Find where the given text appears and provide that cell's center as [x, y] coordinate. 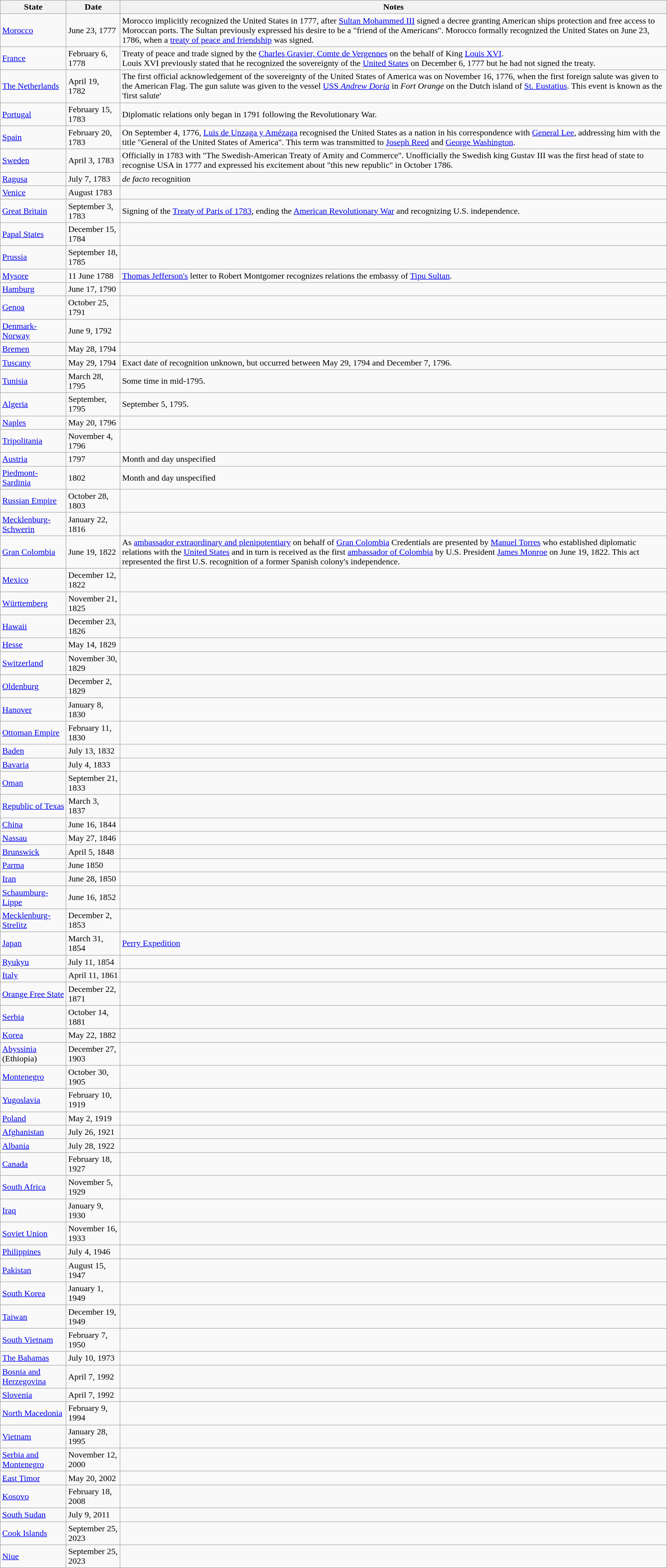
July 26, 1921 [93, 1132]
Cook Islands [33, 1533]
Naples [33, 423]
July 28, 1922 [93, 1145]
August 1783 [93, 192]
Some time in mid-1795. [393, 381]
Oman [33, 783]
de facto recognition [393, 179]
Kosovo [33, 1496]
September 5, 1795. [393, 404]
Papal States [33, 234]
December 27, 1903 [93, 1054]
January 22, 1816 [93, 524]
Spain [33, 138]
Italy [33, 976]
Brunswick [33, 852]
June 28, 1850 [93, 879]
Orange Free State [33, 994]
Poland [33, 1118]
July 4, 1946 [93, 1252]
January 9, 1930 [93, 1210]
Montenegro [33, 1077]
Bremen [33, 349]
February 18, 1927 [93, 1164]
December 2, 1853 [93, 921]
June 16, 1844 [93, 824]
June 1850 [93, 865]
Great Britain [33, 211]
February 15, 1783 [93, 114]
Ryukyu [33, 962]
December 15, 1784 [93, 234]
March 3, 1837 [93, 806]
North Macedonia [33, 1413]
Iran [33, 879]
February 6, 1778 [93, 58]
Serbia [33, 1017]
Baden [33, 751]
Württemberg [33, 603]
Schaumburg-Lippe [33, 897]
Parma [33, 865]
October 28, 1803 [93, 501]
May 20, 2002 [93, 1478]
Russian Empire [33, 501]
Serbia and Montenegro [33, 1459]
Hesse [33, 645]
November 21, 1825 [93, 603]
Mysore [33, 275]
June 9, 1792 [93, 331]
Nassau [33, 838]
April 19, 1782 [93, 86]
December 19, 1949 [93, 1317]
June 23, 1777 [93, 30]
April 3, 1783 [93, 160]
February 11, 1830 [93, 733]
June 16, 1852 [93, 897]
December 23, 1826 [93, 626]
Taiwan [33, 1317]
April 5, 1848 [93, 852]
Albania [33, 1145]
September 18, 1785 [93, 257]
Mecklenburg-Strelitz [33, 921]
February 20, 1783 [93, 138]
July 11, 1854 [93, 962]
Japan [33, 943]
September 3, 1783 [93, 211]
November 5, 1929 [93, 1187]
January 1, 1949 [93, 1293]
March 28, 1795 [93, 381]
1802 [93, 477]
November 16, 1933 [93, 1233]
State [33, 7]
May 20, 1796 [93, 423]
February 10, 1919 [93, 1100]
Thomas Jefferson's letter to Robert Montgomer recognizes relations the embassy of Tipu Sultan. [393, 275]
July 9, 2011 [93, 1515]
Republic of Texas [33, 806]
Hawaii [33, 626]
South Africa [33, 1187]
Morocco [33, 30]
February 18, 2008 [93, 1496]
Signing of the Treaty of Paris of 1783, ending the American Revolutionary War and recognizing U.S. independence. [393, 211]
Philippines [33, 1252]
France [33, 58]
Ragusa [33, 179]
July 4, 1833 [93, 765]
Canada [33, 1164]
Switzerland [33, 663]
The Bahamas [33, 1358]
Slovenia [33, 1395]
April 11, 1861 [93, 976]
September, 1795 [93, 404]
Perry Expedition [393, 943]
11 June 1788 [93, 275]
October 30, 1905 [93, 1077]
May 14, 1829 [93, 645]
Date [93, 7]
China [33, 824]
July 10, 1973 [93, 1358]
February 9, 1994 [93, 1413]
Hamburg [33, 289]
December 2, 1829 [93, 686]
Algeria [33, 404]
The Netherlands [33, 86]
Diplomatic relations only began in 1791 following the Revolutionary War. [393, 114]
Tunisia [33, 381]
March 31, 1854 [93, 943]
December 22, 1871 [93, 994]
May 22, 1882 [93, 1035]
Prussia [33, 257]
Denmark-Norway [33, 331]
June 17, 1790 [93, 289]
South Sudan [33, 1515]
July 13, 1832 [93, 751]
Iraq [33, 1210]
Piedmont-Sardinia [33, 477]
Gran Colombia [33, 552]
December 12, 1822 [93, 580]
November 4, 1796 [93, 441]
June 19, 1822 [93, 552]
May 2, 1919 [93, 1118]
October 14, 1881 [93, 1017]
Notes [393, 7]
Abyssinia (Ethiopia) [33, 1054]
1797 [93, 459]
November 12, 2000 [93, 1459]
Sweden [33, 160]
July 7, 1783 [93, 179]
Hanover [33, 710]
May 28, 1794 [93, 349]
Afghanistan [33, 1132]
January 8, 1830 [93, 710]
February 7, 1950 [93, 1340]
South Korea [33, 1293]
January 28, 1995 [93, 1437]
Portugal [33, 114]
Bosnia and Herzegovina [33, 1377]
October 25, 1791 [93, 308]
Soviet Union [33, 1233]
Genoa [33, 308]
May 27, 1846 [93, 838]
Korea [33, 1035]
Bavaria [33, 765]
November 30, 1829 [93, 663]
East Timor [33, 1478]
Niue [33, 1556]
Ottoman Empire [33, 733]
August 15, 1947 [93, 1271]
Venice [33, 192]
Vietnam [33, 1437]
May 29, 1794 [93, 363]
Mecklenburg-Schwerin [33, 524]
September 21, 1833 [93, 783]
Pakistan [33, 1271]
Tripolitania [33, 441]
Oldenburg [33, 686]
Yugoslavia [33, 1100]
Austria [33, 459]
Exact date of recognition unknown, but occurred between May 29, 1794 and December 7, 1796. [393, 363]
Mexico [33, 580]
South Vietnam [33, 1340]
Tuscany [33, 363]
